Detect which cell encompasses the target text, then output its [x, y] center coordinate. 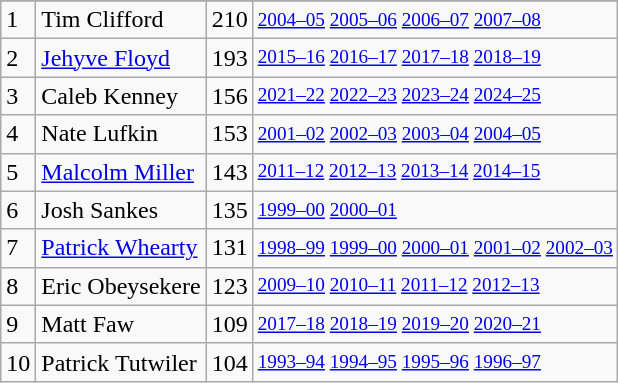
Patrick Tutwiler [121, 362]
Nate Lufkin [121, 134]
Tim Clifford [121, 20]
1 [18, 20]
123 [230, 286]
156 [230, 96]
2001–02 2002–03 2003–04 2004–05 [435, 134]
Jehyve Floyd [121, 58]
210 [230, 20]
Eric Obeysekere [121, 286]
1998–99 1999–00 2000–01 2001–02 2002–03 [435, 248]
5 [18, 172]
109 [230, 324]
193 [230, 58]
2004–05 2005–06 2006–07 2007–08 [435, 20]
1999–00 2000–01 [435, 210]
2015–16 2016–17 2017–18 2018–19 [435, 58]
8 [18, 286]
6 [18, 210]
Patrick Whearty [121, 248]
143 [230, 172]
104 [230, 362]
9 [18, 324]
Josh Sankes [121, 210]
2021–22 2022–23 2023–24 2024–25 [435, 96]
2009–10 2010–11 2011–12 2012–13 [435, 286]
2011–12 2012–13 2013–14 2014–15 [435, 172]
4 [18, 134]
7 [18, 248]
10 [18, 362]
Matt Faw [121, 324]
2 [18, 58]
Caleb Kenney [121, 96]
3 [18, 96]
Malcolm Miller [121, 172]
131 [230, 248]
1993–94 1994–95 1995–96 1996–97 [435, 362]
135 [230, 210]
153 [230, 134]
2017–18 2018–19 2019–20 2020–21 [435, 324]
